Detect which cell encompasses the target text, then output its [X, Y] center coordinate. 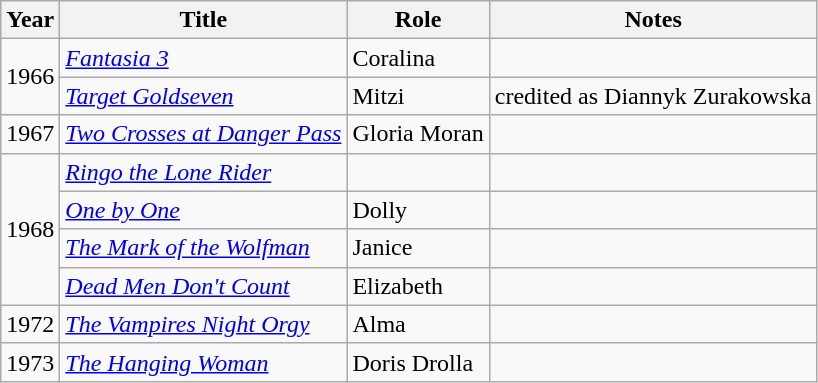
Year [30, 20]
The Vampires Night Orgy [204, 324]
1967 [30, 134]
Ringo the Lone Rider [204, 172]
Fantasia 3 [204, 58]
Mitzi [418, 96]
Title [204, 20]
Target Goldseven [204, 96]
Two Crosses at Danger Pass [204, 134]
Coralina [418, 58]
1966 [30, 77]
Alma [418, 324]
Dead Men Don't Count [204, 286]
1972 [30, 324]
Dolly [418, 210]
Doris Drolla [418, 362]
Janice [418, 248]
Gloria Moran [418, 134]
credited as Diannyk Zurakowska [653, 96]
Role [418, 20]
Elizabeth [418, 286]
1973 [30, 362]
The Hanging Woman [204, 362]
Notes [653, 20]
1968 [30, 229]
The Mark of the Wolfman [204, 248]
One by One [204, 210]
